Identify which cell holds the provided text, then report its (X, Y) central coordinate. 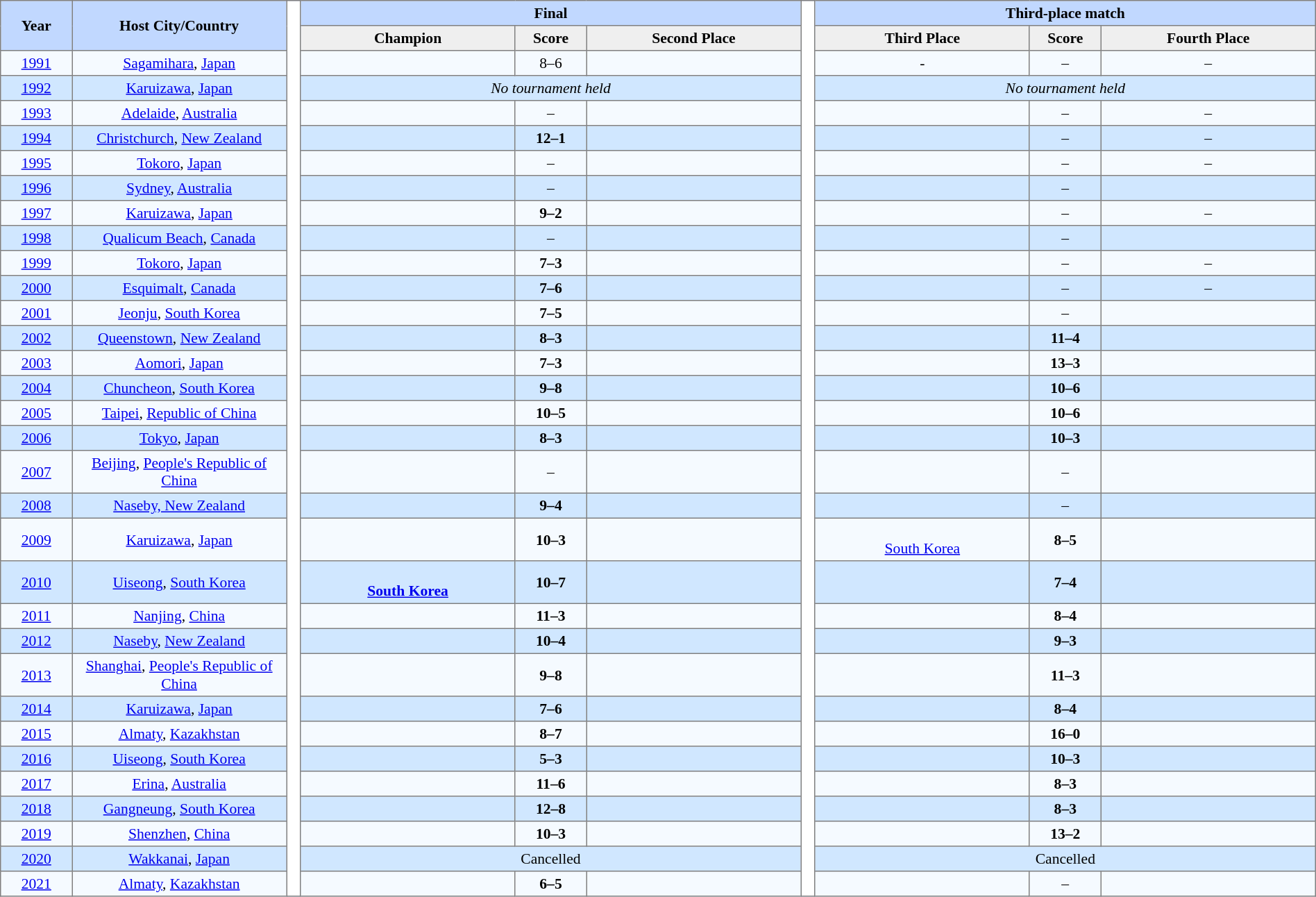
Chuncheon, South Korea (179, 388)
8–5 (1065, 539)
2020 (36, 859)
Queenstown, New Zealand (179, 338)
Aomori, Japan (179, 363)
16–0 (1065, 734)
2003 (36, 363)
Shenzhen, China (179, 834)
2009 (36, 539)
1995 (36, 163)
2004 (36, 388)
12–1 (551, 138)
Champion (408, 38)
1998 (36, 238)
2001 (36, 313)
13–3 (1065, 363)
Christchurch, New Zealand (179, 138)
1999 (36, 263)
7–5 (551, 313)
2006 (36, 438)
Gangneung, South Korea (179, 809)
2011 (36, 616)
Second Place (694, 38)
2008 (36, 505)
2016 (36, 759)
2013 (36, 675)
Jeonju, South Korea (179, 313)
2002 (36, 338)
2014 (36, 709)
9–3 (1065, 641)
Wakkanai, Japan (179, 859)
Beijing, People's Republic of China (179, 472)
Sydney, Australia (179, 188)
2019 (36, 834)
11–4 (1065, 338)
5–3 (551, 759)
Sagamihara, Japan (179, 63)
Third-place match (1065, 13)
2021 (36, 884)
7–4 (1065, 582)
2012 (36, 641)
Esquimalt, Canada (179, 288)
Fourth Place (1208, 38)
Qualicum Beach, Canada (179, 238)
11–6 (551, 784)
Erina, Australia (179, 784)
Nanjing, China (179, 616)
Year (36, 26)
Tokyo, Japan (179, 438)
- (922, 63)
8–6 (551, 63)
12–8 (551, 809)
2005 (36, 413)
10–5 (551, 413)
6–5 (551, 884)
9–4 (551, 505)
Shanghai, People's Republic of China (179, 675)
1996 (36, 188)
2010 (36, 582)
2017 (36, 784)
8–7 (551, 734)
1993 (36, 113)
2000 (36, 288)
2007 (36, 472)
2015 (36, 734)
10–4 (551, 641)
9–2 (551, 213)
10–7 (551, 582)
1994 (36, 138)
1997 (36, 213)
Adelaide, Australia (179, 113)
1992 (36, 88)
13–2 (1065, 834)
Taipei, Republic of China (179, 413)
1991 (36, 63)
2018 (36, 809)
Third Place (922, 38)
Final (551, 13)
Host City/Country (179, 26)
